Provide the (X, Y) coordinate of the cell's center where the given text is located.  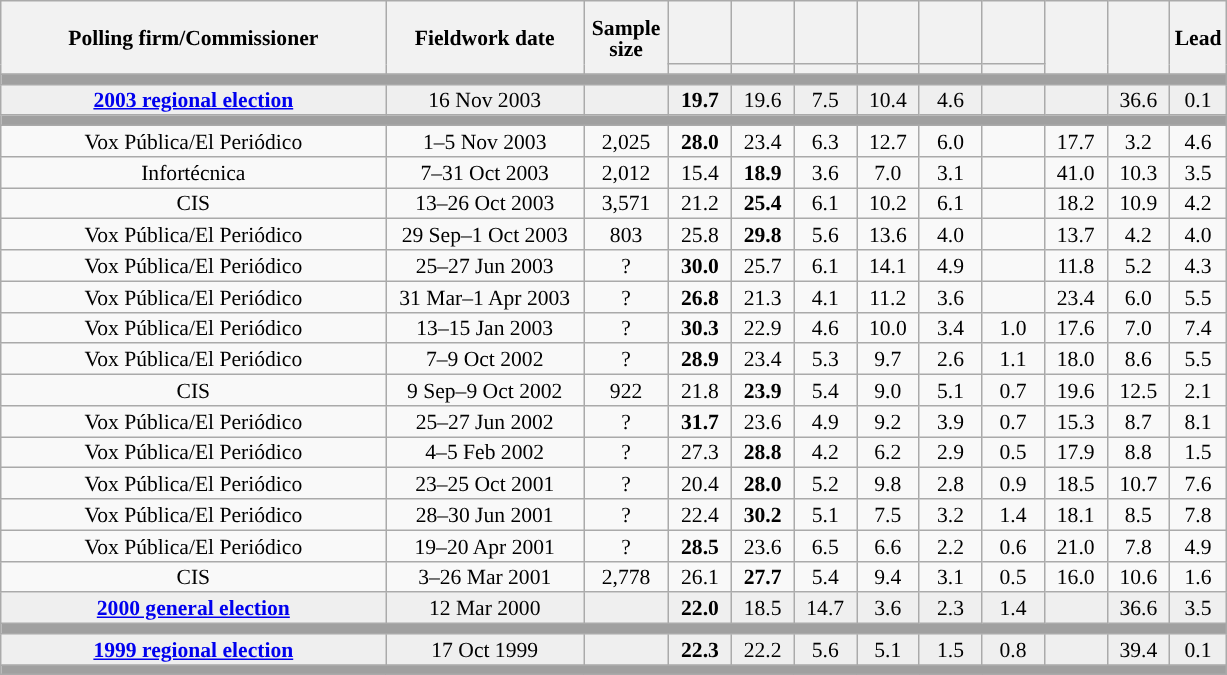
10.2 (888, 204)
803 (626, 234)
6.6 (888, 546)
7.4 (1198, 328)
18.1 (1076, 514)
16.0 (1076, 576)
25–27 Jun 2002 (485, 422)
28.8 (762, 452)
2.1 (1198, 390)
25.7 (762, 266)
29.8 (762, 234)
6.5 (826, 546)
31.7 (700, 422)
22.0 (700, 608)
2.6 (950, 360)
4.1 (826, 296)
17.7 (1076, 142)
39.4 (1138, 650)
1–5 Nov 2003 (485, 142)
14.7 (826, 608)
26.8 (700, 296)
6.3 (826, 142)
21.3 (762, 296)
11.8 (1076, 266)
5.3 (826, 360)
18.2 (1076, 204)
2.8 (950, 484)
23.9 (762, 390)
13–15 Jan 2003 (485, 328)
3–26 Mar 2001 (485, 576)
9.4 (888, 576)
1.6 (1198, 576)
8.1 (1198, 422)
22.2 (762, 650)
8.7 (1138, 422)
3.9 (950, 422)
28.9 (700, 360)
Infortécnica (194, 172)
8.5 (1138, 514)
8.6 (1138, 360)
2.3 (950, 608)
10.4 (888, 100)
922 (626, 390)
1.0 (1014, 328)
19–20 Apr 2001 (485, 546)
4.3 (1198, 266)
23–25 Oct 2001 (485, 484)
13.7 (1076, 234)
9.8 (888, 484)
16 Nov 2003 (485, 100)
25.8 (700, 234)
9.7 (888, 360)
0.9 (1014, 484)
22.4 (700, 514)
11.2 (888, 296)
30.3 (700, 328)
22.9 (762, 328)
25–27 Jun 2003 (485, 266)
20.4 (700, 484)
2.9 (950, 452)
25.4 (762, 204)
21.0 (1076, 546)
7–9 Oct 2002 (485, 360)
28–30 Jun 2001 (485, 514)
14.1 (888, 266)
10.3 (1138, 172)
13.6 (888, 234)
Lead (1198, 38)
22.3 (700, 650)
18.0 (1076, 360)
2003 regional election (194, 100)
Polling firm/Commissioner (194, 38)
12 Mar 2000 (485, 608)
8.8 (1138, 452)
7.6 (1198, 484)
27.7 (762, 576)
13–26 Oct 2003 (485, 204)
0.6 (1014, 546)
0.8 (1014, 650)
9.0 (888, 390)
18.9 (762, 172)
30.0 (700, 266)
17.6 (1076, 328)
1.1 (1014, 360)
15.3 (1076, 422)
Sample size (626, 38)
12.7 (888, 142)
10.0 (888, 328)
21.8 (700, 390)
27.3 (700, 452)
3.4 (950, 328)
2,025 (626, 142)
41.0 (1076, 172)
2.2 (950, 546)
10.7 (1138, 484)
2,012 (626, 172)
15.4 (700, 172)
12.5 (1138, 390)
30.2 (762, 514)
1999 regional election (194, 650)
26.1 (700, 576)
2000 general election (194, 608)
9.2 (888, 422)
21.2 (700, 204)
17 Oct 1999 (485, 650)
3,571 (626, 204)
17.9 (1076, 452)
7–31 Oct 2003 (485, 172)
6.2 (888, 452)
10.9 (1138, 204)
29 Sep–1 Oct 2003 (485, 234)
9 Sep–9 Oct 2002 (485, 390)
Fieldwork date (485, 38)
10.6 (1138, 576)
2,778 (626, 576)
19.7 (700, 100)
28.5 (700, 546)
31 Mar–1 Apr 2003 (485, 296)
4–5 Feb 2002 (485, 452)
